Scan for the cell matching the given text and deliver its [x, y] coordinate at center. 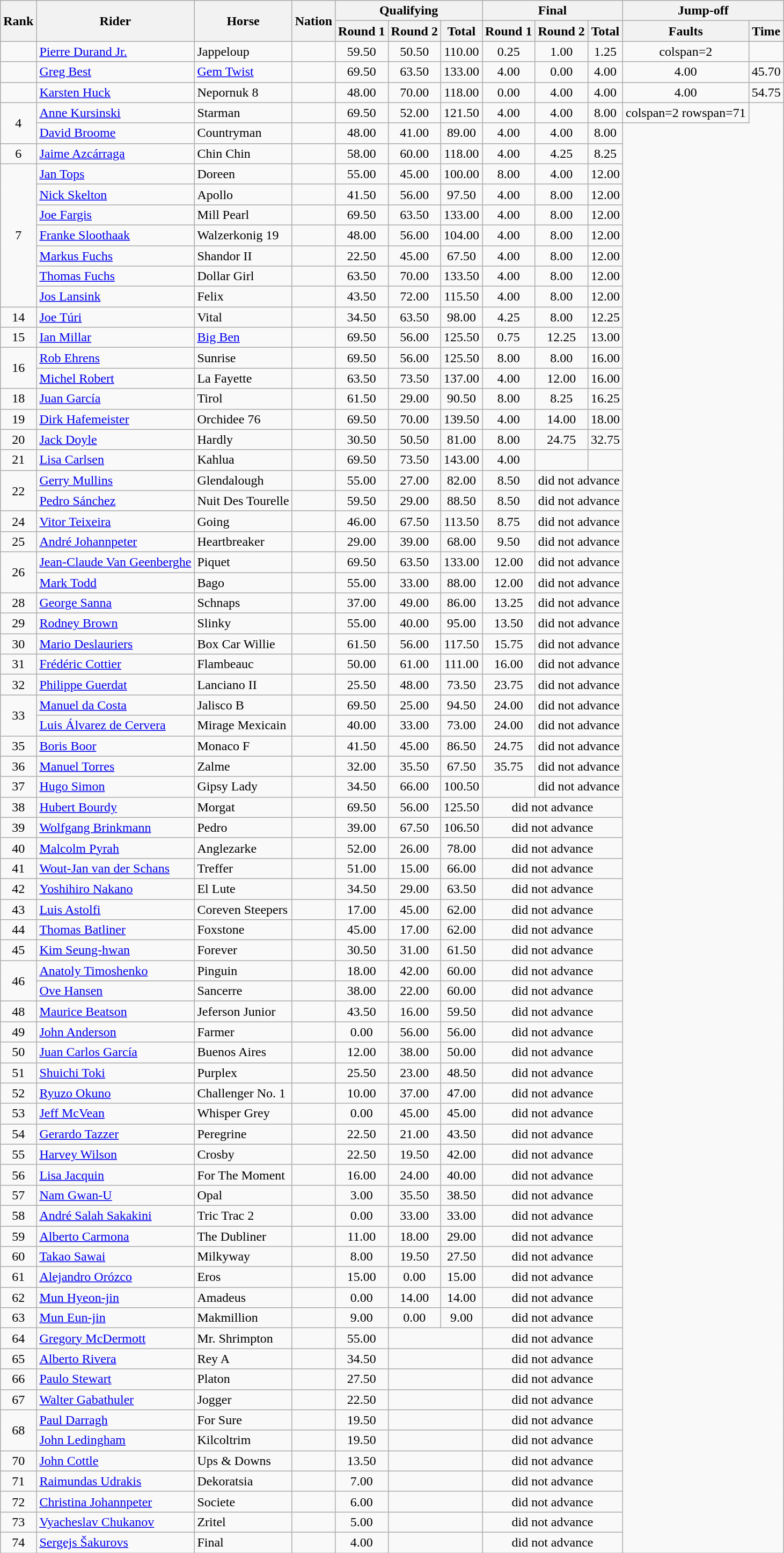
Philippe Guerdat [115, 685]
Joe Fargis [115, 215]
26 [18, 572]
Shuichi Toki [115, 1073]
Mr. Shrimpton [243, 1338]
Crosby [243, 1154]
colspan=2 rowspan=71 [686, 113]
90.50 [461, 399]
44 [18, 930]
89.00 [461, 133]
Ian Millar [115, 338]
Hardly [243, 439]
Gem Twist [243, 72]
Glendalough [243, 480]
Mario Deslauriers [115, 644]
Jump-off [703, 11]
Milkyway [243, 1257]
John Cottle [115, 1461]
16 [18, 368]
19 [18, 419]
42 [18, 889]
46 [18, 981]
The Dubliner [243, 1236]
48.50 [461, 1073]
0.25 [509, 52]
68.00 [461, 541]
Buenos Aires [243, 1052]
46.00 [362, 521]
4 [18, 123]
57 [18, 1195]
Harvey Wilson [115, 1154]
Takao Sawai [115, 1257]
Eros [243, 1277]
Alejandro Orózco [115, 1277]
Alberto Carmona [115, 1236]
58.00 [362, 153]
Monaco F [243, 746]
Heartbreaker [243, 541]
Paulo Stewart [115, 1379]
24 [18, 521]
Slinky [243, 624]
Franke Sloothaak [115, 235]
Felix [243, 297]
Foxstone [243, 930]
43 [18, 910]
Zalme [243, 766]
68 [18, 1430]
Mill Pearl [243, 215]
Rob Ehrens [115, 358]
98.00 [461, 317]
55 [18, 1154]
Pinguin [243, 971]
61 [18, 1277]
82.00 [461, 480]
Anne Kursinski [115, 113]
73 [18, 1522]
110.00 [461, 52]
7 [18, 235]
6 [18, 153]
88.00 [461, 582]
29 [18, 624]
Karsten Huck [115, 92]
54 [18, 1134]
31.00 [414, 950]
97.50 [461, 194]
39 [18, 827]
14 [18, 317]
33 [18, 715]
51.00 [362, 868]
Wout-Jan van der Schans [115, 868]
26.00 [414, 848]
40 [18, 848]
22 [18, 490]
58 [18, 1215]
100.50 [461, 787]
El Lute [243, 889]
Jalisco B [243, 705]
6.00 [362, 1501]
25.00 [414, 705]
Paul Darragh [115, 1420]
72 [18, 1501]
Markus Fuchs [115, 256]
31 [18, 664]
For The Moment [243, 1175]
30 [18, 644]
Kim Seung-hwan [115, 950]
Gregory McDermott [115, 1338]
colspan=2 [686, 52]
22.00 [414, 991]
Faults [686, 31]
Alberto Rivera [115, 1359]
64 [18, 1338]
15.75 [509, 644]
Dirk Hafemeister [115, 419]
Hubert Bourdy [115, 807]
Pedro [243, 827]
John Anderson [115, 1032]
Coreven Steepers [243, 910]
Nepornuk 8 [243, 92]
Vitor Teixeira [115, 521]
38.50 [461, 1195]
Michel Robert [115, 378]
Rank [18, 21]
Juan García [115, 399]
49.00 [414, 603]
56 [18, 1175]
35 [18, 746]
111.00 [461, 664]
Jeferson Junior [243, 1012]
8.75 [509, 521]
Juan Carlos García [115, 1052]
60 [18, 1257]
Christina Johannpeter [115, 1501]
1.00 [561, 52]
Maurice Beatson [115, 1012]
Walzerkonig 19 [243, 235]
Apollo [243, 194]
Nuit Des Tourelle [243, 501]
For Sure [243, 1420]
67 [18, 1400]
Malcolm Pyrah [115, 848]
Big Ben [243, 338]
51 [18, 1073]
Flambeauc [243, 664]
45 [18, 950]
Luis Astolfi [115, 910]
Ove Hansen [115, 991]
Treffer [243, 868]
36 [18, 766]
La Fayette [243, 378]
Jos Lansink [115, 297]
André Salah Sakakini [115, 1215]
Pierre Durand Jr. [115, 52]
78.00 [461, 848]
Anglezarke [243, 848]
Rey A [243, 1359]
65 [18, 1359]
Doreen [243, 174]
21.00 [414, 1134]
Schnaps [243, 603]
15 [18, 338]
Going [243, 521]
Whisper Grey [243, 1114]
13.25 [509, 603]
Boris Boor [115, 746]
113.50 [461, 521]
Manuel Torres [115, 766]
Vyacheslav Chukanov [115, 1522]
Chin Chin [243, 153]
André Johannpeter [115, 541]
Mun Eun-jin [115, 1318]
Lanciano II [243, 685]
Box Car Willie [243, 644]
Platon [243, 1379]
Nam Gwan-U [115, 1195]
32.00 [362, 766]
Jeff McVean [115, 1114]
Rider [115, 21]
Mun Hyeon-jin [115, 1298]
Dollar Girl [243, 276]
Kahlua [243, 460]
74 [18, 1542]
104.00 [461, 235]
Sergejs Šakurovs [115, 1542]
Raimundas Udrakis [115, 1481]
25 [18, 541]
70 [18, 1461]
Starman [243, 113]
Bago [243, 582]
23.75 [509, 685]
Jean-Claude Van Geenberghe [115, 562]
Opal [243, 1195]
71 [18, 1481]
137.00 [461, 378]
Joe Túri [115, 317]
5.00 [362, 1522]
3.00 [362, 1195]
81.00 [461, 439]
47.00 [461, 1093]
16.25 [605, 399]
35.75 [509, 766]
62 [18, 1298]
Anatoly Timoshenko [115, 971]
86.00 [461, 603]
0.75 [509, 338]
David Broome [115, 133]
143.00 [461, 460]
13.00 [605, 338]
18 [18, 399]
Tirol [243, 399]
Mirage Mexicain [243, 726]
Kilcoltrim [243, 1440]
Qualifying [409, 11]
Amadeus [243, 1298]
Frédéric Cottier [115, 664]
52 [18, 1093]
Time [766, 31]
115.50 [461, 297]
121.50 [461, 113]
Nation [313, 21]
59 [18, 1236]
73.00 [461, 726]
Gerardo Tazzer [115, 1134]
Gerry Mullins [115, 480]
48 [18, 1012]
Makmillion [243, 1318]
George Sanna [115, 603]
Gipsy Lady [243, 787]
Greg Best [115, 72]
Jan Tops [115, 174]
38 [18, 807]
88.50 [461, 501]
Peregrine [243, 1134]
20 [18, 439]
Mark Todd [115, 582]
Morgat [243, 807]
100.00 [461, 174]
72.00 [414, 297]
Horse [243, 21]
Rodney Brown [115, 624]
66 [18, 1379]
50 [18, 1052]
Piquet [243, 562]
Jack Doyle [115, 439]
Jogger [243, 1400]
139.50 [461, 419]
Manuel da Costa [115, 705]
Thomas Fuchs [115, 276]
Wolfgang Brinkmann [115, 827]
133.50 [461, 276]
28 [18, 603]
10.00 [362, 1093]
Zritel [243, 1522]
94.50 [461, 705]
53 [18, 1114]
Dekoratsia [243, 1481]
21 [18, 460]
86.50 [461, 746]
Jappeloup [243, 52]
41.00 [414, 133]
Sancerre [243, 991]
23.00 [414, 1073]
37 [18, 787]
Yoshihiro Nakano [115, 889]
Shandor II [243, 256]
45.70 [766, 72]
Lisa Carlsen [115, 460]
Walter Gabathuler [115, 1400]
Ups & Downs [243, 1461]
John Ledingham [115, 1440]
7.00 [362, 1481]
Tric Trac 2 [243, 1215]
Ryuzo Okuno [115, 1093]
32 [18, 685]
117.50 [461, 644]
Hugo Simon [115, 787]
Orchidee 76 [243, 419]
Lisa Jacquin [115, 1175]
Farmer [243, 1032]
106.50 [461, 827]
Vital [243, 317]
9.50 [509, 541]
Forever [243, 950]
Societe [243, 1501]
Thomas Batliner [115, 930]
Sunrise [243, 358]
Jaime Azcárraga [115, 153]
11.00 [362, 1236]
54.75 [766, 92]
Countryman [243, 133]
Luis Álvarez de Cervera [115, 726]
41 [18, 868]
Pedro Sánchez [115, 501]
Challenger No. 1 [243, 1093]
49 [18, 1032]
95.00 [461, 624]
61.00 [414, 664]
27.00 [414, 480]
Nick Skelton [115, 194]
1.25 [605, 52]
63 [18, 1318]
Purplex [243, 1073]
32.75 [605, 439]
